From the cell containing the given text, extract its center point as (X, Y) coordinate. 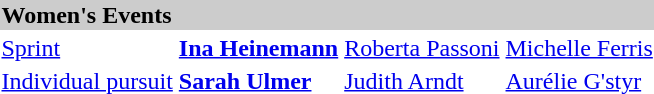
Michelle Ferris (579, 48)
Ina Heinemann (258, 48)
Sprint (87, 48)
Women's Events (327, 15)
Roberta Passoni (422, 48)
